Determine the (x, y) coordinate at the center of the cell enclosing the given text.  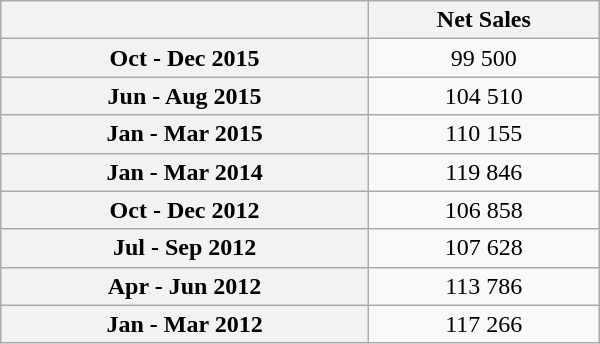
Oct - Dec 2012 (185, 210)
117 266 (484, 324)
110 155 (484, 134)
107 628 (484, 248)
119 846 (484, 172)
113 786 (484, 286)
Jun - Aug 2015 (185, 96)
Jan - Mar 2012 (185, 324)
106 858 (484, 210)
Jan - Mar 2014 (185, 172)
104 510 (484, 96)
99 500 (484, 58)
Net Sales (484, 20)
Jul - Sep 2012 (185, 248)
Jan - Mar 2015 (185, 134)
Oct - Dec 2015 (185, 58)
Apr - Jun 2012 (185, 286)
